Output the [x, y] coordinate of the center of the cell containing the given text.  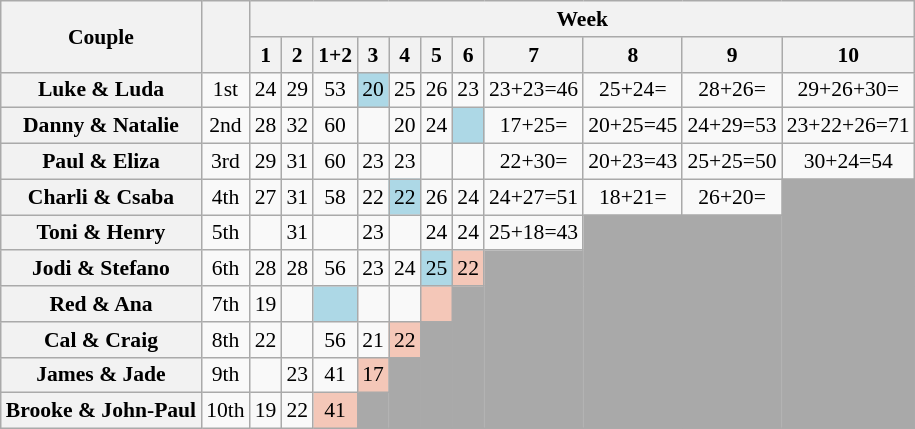
Red & Ana [101, 304]
23+22+26=71 [848, 126]
Danny & Natalie [101, 126]
2nd [226, 126]
5 [437, 55]
26+20= [732, 197]
28+26= [732, 90]
Toni & Henry [101, 233]
53 [335, 90]
17 [373, 375]
3 [373, 55]
Jodi & Stefano [101, 269]
7 [534, 55]
Charli & Csaba [101, 197]
29+26+30= [848, 90]
7th [226, 304]
25+18=43 [534, 233]
Paul & Eliza [101, 162]
9th [226, 375]
20+25=45 [632, 126]
Week [582, 19]
4th [226, 197]
6th [226, 269]
9 [732, 55]
1 [266, 55]
Brooke & John-Paul [101, 411]
25+24= [632, 90]
20+23=43 [632, 162]
27 [266, 197]
James & Jade [101, 375]
17+25= [534, 126]
10th [226, 411]
25+25=50 [732, 162]
21 [373, 340]
1+2 [335, 55]
23+23=46 [534, 90]
8 [632, 55]
30+24=54 [848, 162]
2 [297, 55]
24+29=53 [732, 126]
58 [335, 197]
6 [468, 55]
4 [405, 55]
Couple [101, 36]
18+21= [632, 197]
24+27=51 [534, 197]
32 [297, 126]
22+30= [534, 162]
Luke & Luda [101, 90]
Cal & Craig [101, 340]
1st [226, 90]
10 [848, 55]
3rd [226, 162]
8th [226, 340]
5th [226, 233]
